Detect which cell encompasses the target text, then output its (X, Y) center coordinate. 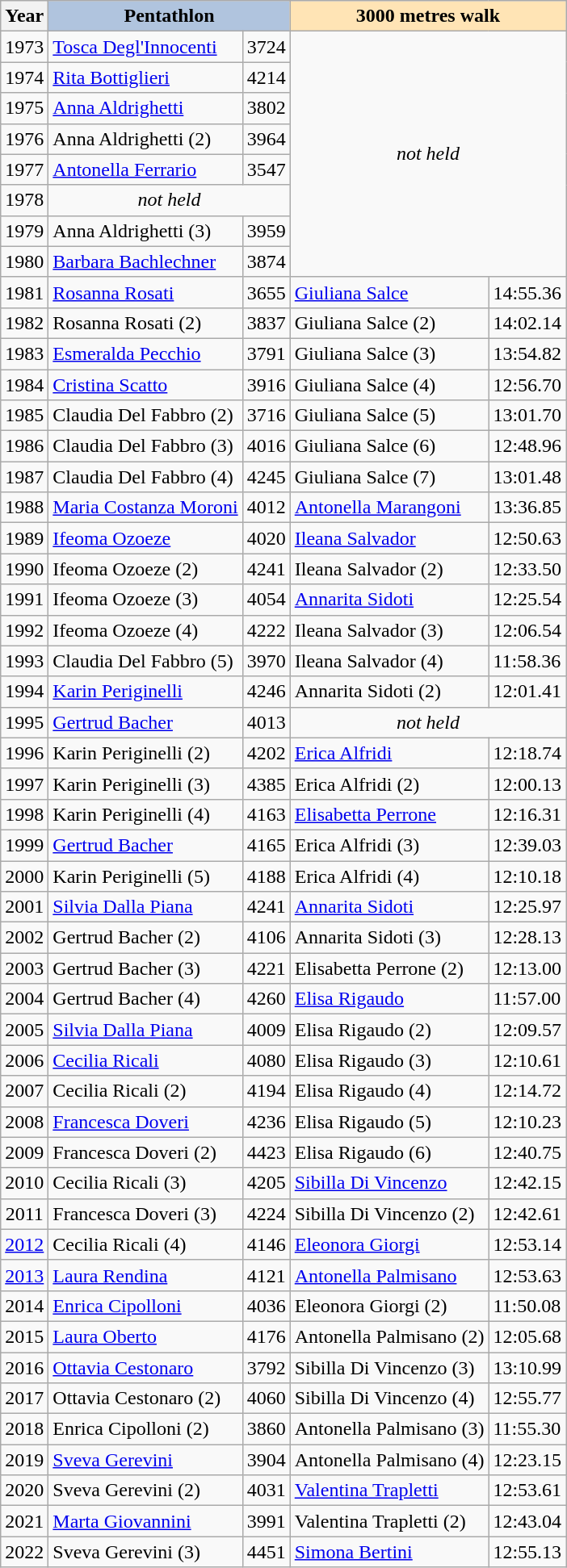
3792 (267, 1368)
1996 (24, 753)
12:28.13 (527, 938)
4165 (267, 845)
3959 (267, 231)
Enrica Cipolloni (2) (145, 1429)
1984 (24, 385)
11:50.08 (527, 1306)
12:10.18 (527, 876)
4385 (267, 784)
Claudia Del Fabbro (3) (145, 446)
Giuliana Salce (2) (389, 323)
1979 (24, 231)
12:53.63 (527, 1275)
13:36.85 (527, 508)
2020 (24, 1491)
Year (24, 16)
13:01.48 (527, 477)
Elisabetta Perrone (2) (389, 968)
3904 (267, 1460)
Karin Periginelli (5) (145, 876)
12:25.54 (527, 600)
2012 (24, 1244)
Rosanna Rosati (145, 292)
1973 (24, 47)
12:06.54 (527, 630)
2009 (24, 1152)
12:55.77 (527, 1399)
Laura Rendina (145, 1275)
Cecilia Ricali (145, 1060)
1983 (24, 353)
2017 (24, 1399)
11:55.30 (527, 1429)
2015 (24, 1336)
Maria Costanza Moroni (145, 508)
Anna Aldrighetti (145, 108)
3716 (267, 416)
Ifeoma Ozoeze (3) (145, 600)
12:42.61 (527, 1214)
Erica Alfridi (4) (389, 876)
Antonella Palmisano (3) (389, 1429)
1999 (24, 845)
12:13.00 (527, 968)
2008 (24, 1122)
4260 (267, 999)
Erica Alfridi (2) (389, 784)
Ileana Salvador (2) (389, 569)
1974 (24, 77)
Gertrud Bacher (3) (145, 968)
Ottavia Cestonaro (2) (145, 1399)
1982 (24, 323)
4060 (267, 1399)
4054 (267, 600)
12:10.23 (527, 1122)
Laura Oberto (145, 1336)
Francesca Doveri (2) (145, 1152)
1976 (24, 139)
4188 (267, 876)
Eleonora Giorgi (2) (389, 1306)
Karin Periginelli (145, 692)
2005 (24, 1030)
2007 (24, 1091)
3655 (267, 292)
Sveva Gerevini (3) (145, 1552)
3991 (267, 1521)
4222 (267, 630)
Erica Alfridi (3) (389, 845)
Elisa Rigaudo (6) (389, 1152)
12:40.75 (527, 1152)
Barbara Bachlechner (145, 261)
Giuliana Salce (4) (389, 385)
1981 (24, 292)
Claudia Del Fabbro (5) (145, 661)
Giuliana Salce (3) (389, 353)
Rosanna Rosati (2) (145, 323)
3791 (267, 353)
Erica Alfridi (389, 753)
Marta Giovannini (145, 1521)
Annarita Sidoti (3) (389, 938)
2018 (24, 1429)
3837 (267, 323)
Eleonora Giorgi (389, 1244)
3970 (267, 661)
1992 (24, 630)
4202 (267, 753)
1991 (24, 600)
2000 (24, 876)
3874 (267, 261)
12:43.04 (527, 1521)
12:00.13 (527, 784)
4031 (267, 1491)
4012 (267, 508)
Francesca Doveri (3) (145, 1214)
4236 (267, 1122)
3547 (267, 169)
4224 (267, 1214)
Valentina Trapletti (389, 1491)
Antonella Palmisano (4) (389, 1460)
1993 (24, 661)
12:33.50 (527, 569)
3860 (267, 1429)
12:48.96 (527, 446)
Tosca Degl'Innocenti (145, 47)
2002 (24, 938)
14:55.36 (527, 292)
Sibilla Di Vincenzo (389, 1183)
1987 (24, 477)
4423 (267, 1152)
1989 (24, 538)
4146 (267, 1244)
1985 (24, 416)
12:55.13 (527, 1552)
Anna Aldrighetti (3) (145, 231)
Valentina Trapletti (2) (389, 1521)
Sveva Gerevini (145, 1460)
Simona Bertini (389, 1552)
1988 (24, 508)
Elisa Rigaudo (4) (389, 1091)
4036 (267, 1306)
12:10.61 (527, 1060)
1978 (24, 200)
Cecilia Ricali (3) (145, 1183)
1994 (24, 692)
2019 (24, 1460)
Elisa Rigaudo (389, 999)
Ileana Salvador (3) (389, 630)
Claudia Del Fabbro (4) (145, 477)
4121 (267, 1275)
4163 (267, 814)
Annarita Sidoti (2) (389, 692)
Elisa Rigaudo (5) (389, 1122)
13:54.82 (527, 353)
4176 (267, 1336)
12:14.72 (527, 1091)
Giuliana Salce (6) (389, 446)
11:58.36 (527, 661)
4194 (267, 1091)
13:10.99 (527, 1368)
2021 (24, 1521)
12:25.97 (527, 907)
12:42.15 (527, 1183)
Ifeoma Ozoeze (2) (145, 569)
4106 (267, 938)
Elisa Rigaudo (3) (389, 1060)
3000 metres walk (428, 16)
2003 (24, 968)
Ottavia Cestonaro (145, 1368)
Elisa Rigaudo (2) (389, 1030)
2010 (24, 1183)
Claudia Del Fabbro (2) (145, 416)
Antonella Marangoni (389, 508)
Cristina Scatto (145, 385)
Karin Periginelli (3) (145, 784)
2022 (24, 1552)
Sibilla Di Vincenzo (2) (389, 1214)
Giuliana Salce (5) (389, 416)
11:57.00 (527, 999)
Ileana Salvador (389, 538)
Cecilia Ricali (2) (145, 1091)
4080 (267, 1060)
1998 (24, 814)
Gertrud Bacher (4) (145, 999)
12:23.15 (527, 1460)
Pentathlon (170, 16)
4451 (267, 1552)
Sveva Gerevini (2) (145, 1491)
2001 (24, 907)
12:01.41 (527, 692)
4214 (267, 77)
3964 (267, 139)
Karin Periginelli (2) (145, 753)
1980 (24, 261)
1997 (24, 784)
12:16.31 (527, 814)
Antonella Palmisano (389, 1275)
Esmeralda Pecchio (145, 353)
4009 (267, 1030)
4245 (267, 477)
1977 (24, 169)
2006 (24, 1060)
Ileana Salvador (4) (389, 661)
4246 (267, 692)
4016 (267, 446)
13:01.70 (527, 416)
4205 (267, 1183)
Sibilla Di Vincenzo (4) (389, 1399)
12:56.70 (527, 385)
12:18.74 (527, 753)
12:05.68 (527, 1336)
14:02.14 (527, 323)
12:39.03 (527, 845)
1995 (24, 722)
Ifeoma Ozoeze (4) (145, 630)
2004 (24, 999)
Enrica Cipolloni (145, 1306)
Francesca Doveri (145, 1122)
Ifeoma Ozoeze (145, 538)
3916 (267, 385)
4221 (267, 968)
12:53.61 (527, 1491)
Elisabetta Perrone (389, 814)
Rita Bottiglieri (145, 77)
2014 (24, 1306)
1986 (24, 446)
12:53.14 (527, 1244)
Sibilla Di Vincenzo (3) (389, 1368)
3802 (267, 108)
Antonella Palmisano (2) (389, 1336)
Giuliana Salce (7) (389, 477)
1975 (24, 108)
12:50.63 (527, 538)
2016 (24, 1368)
2011 (24, 1214)
12:09.57 (527, 1030)
Cecilia Ricali (4) (145, 1244)
1990 (24, 569)
3724 (267, 47)
4020 (267, 538)
4013 (267, 722)
2013 (24, 1275)
Gertrud Bacher (2) (145, 938)
Karin Periginelli (4) (145, 814)
Giuliana Salce (389, 292)
Antonella Ferrario (145, 169)
Anna Aldrighetti (2) (145, 139)
